Return the (X, Y) coordinate for the center point of the cell that contains the specified text.  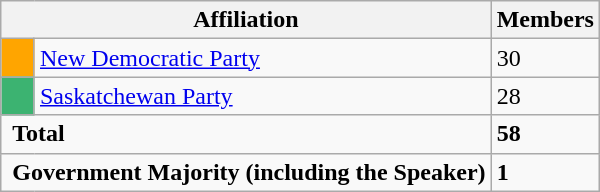
New Democratic Party (262, 58)
Members (545, 20)
Affiliation (246, 20)
30 (545, 58)
Government Majority (including the Speaker) (246, 172)
Saskatchewan Party (262, 96)
1 (545, 172)
Total (246, 134)
28 (545, 96)
58 (545, 134)
